Scan for the cell matching the given text and deliver its [x, y] coordinate at center. 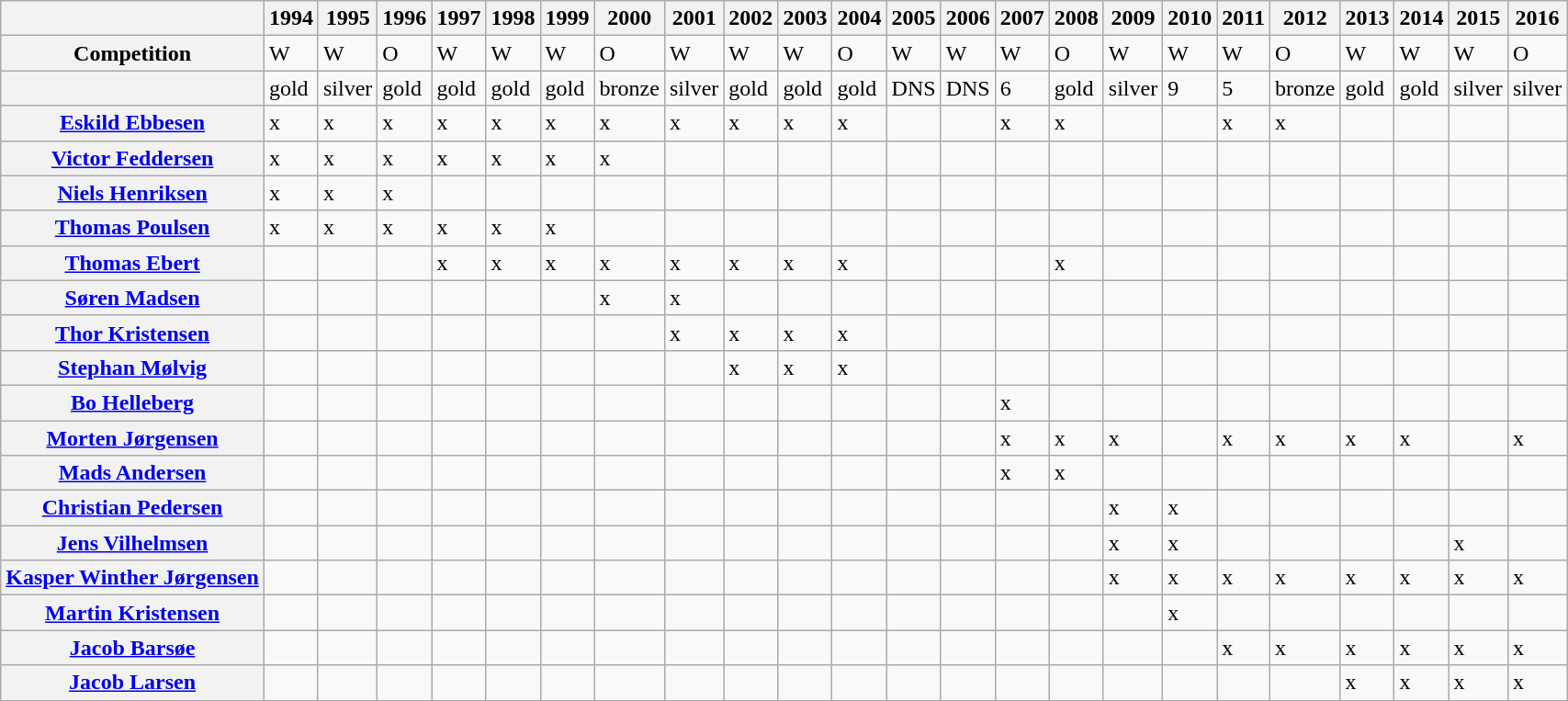
2013 [1367, 18]
9 [1190, 88]
1999 [568, 18]
Jens Vilhelmsen [132, 543]
2004 [860, 18]
Jacob Larsen [132, 683]
Thomas Poulsen [132, 228]
5 [1244, 88]
Thomas Ebert [132, 263]
Martin Kristensen [132, 613]
2001 [694, 18]
Niels Henriksen [132, 193]
Eskild Ebbesen [132, 123]
2014 [1422, 18]
Jacob Barsøe [132, 648]
2007 [1021, 18]
2008 [1077, 18]
2015 [1478, 18]
2005 [913, 18]
Bo Helleberg [132, 402]
Competition [132, 53]
Stephan Mølvig [132, 367]
1996 [404, 18]
Victor Feddersen [132, 158]
Kasper Winther Jørgensen [132, 578]
2011 [1244, 18]
2006 [968, 18]
2000 [629, 18]
Søren Madsen [132, 298]
6 [1021, 88]
1994 [290, 18]
Thor Kristensen [132, 333]
2002 [751, 18]
Morten Jørgensen [132, 438]
1995 [347, 18]
2016 [1537, 18]
Christian Pedersen [132, 508]
Mads Andersen [132, 473]
2009 [1133, 18]
2010 [1190, 18]
2003 [805, 18]
1998 [513, 18]
1997 [459, 18]
2012 [1305, 18]
